Provide the (X, Y) coordinate of the cell's center where the given text is located.  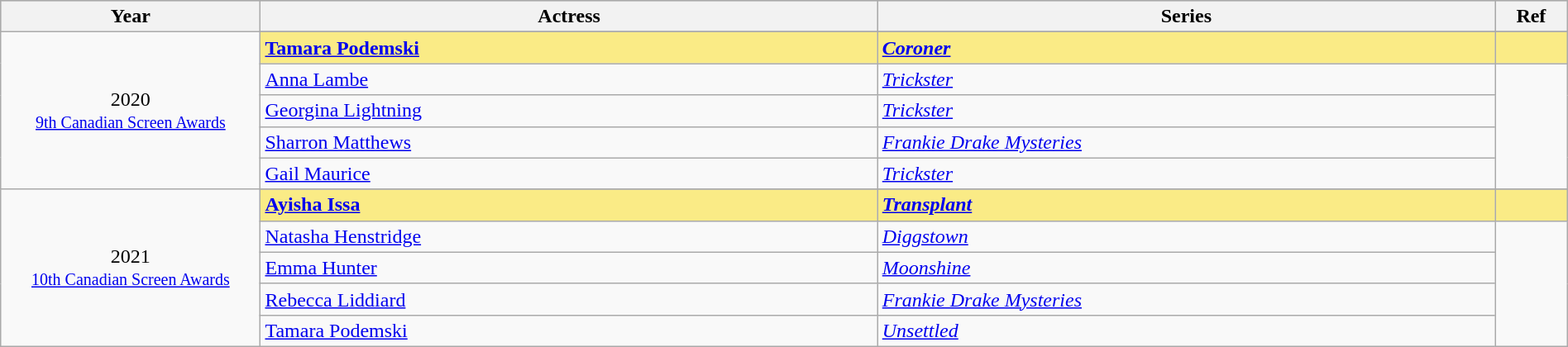
Emma Hunter (569, 268)
Transplant (1186, 205)
Moonshine (1186, 268)
Ref (1532, 17)
Gail Maurice (569, 173)
Diggstown (1186, 236)
Natasha Henstridge (569, 236)
Coroner (1186, 48)
Actress (569, 17)
Unsettled (1186, 330)
Series (1186, 17)
Year (131, 17)
Sharron Matthews (569, 142)
Georgina Lightning (569, 111)
Anna Lambe (569, 79)
Ayisha Issa (569, 205)
2021 10th Canadian Screen Awards (131, 268)
Rebecca Liddiard (569, 299)
2020 9th Canadian Screen Awards (131, 111)
